From the cell containing the given text, extract its center point as (X, Y) coordinate. 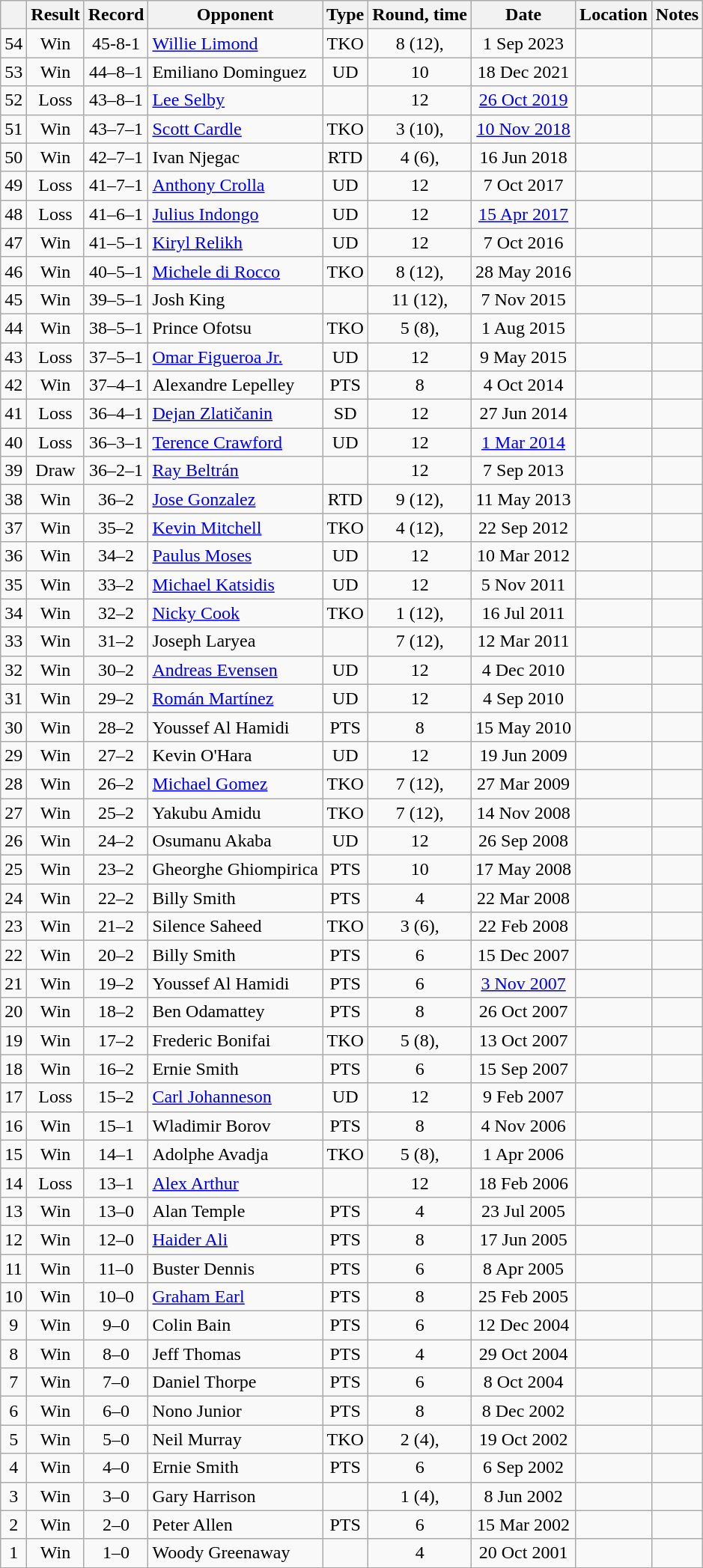
Draw (55, 471)
31 (13, 698)
15 Apr 2017 (524, 214)
26 Oct 2007 (524, 1012)
27 (13, 812)
Silence Saheed (235, 927)
Daniel Thorpe (235, 1382)
3 Nov 2007 (524, 983)
4 Nov 2006 (524, 1126)
15 Dec 2007 (524, 955)
51 (13, 129)
Prince Ofotsu (235, 328)
36–4–1 (116, 414)
Round, time (420, 15)
7 Oct 2016 (524, 242)
10 Nov 2018 (524, 129)
Location (614, 15)
1 (4), (420, 1496)
Nono Junior (235, 1411)
25 (13, 870)
18–2 (116, 1012)
31–2 (116, 641)
15–1 (116, 1126)
Kevin Mitchell (235, 528)
41–5–1 (116, 242)
46 (13, 271)
17–2 (116, 1040)
7–0 (116, 1382)
Joseph Laryea (235, 641)
Result (55, 15)
Record (116, 15)
27 Mar 2009 (524, 784)
33 (13, 641)
Jeff Thomas (235, 1354)
Neil Murray (235, 1439)
43–8–1 (116, 100)
36 (13, 556)
17 Jun 2005 (524, 1239)
1 (13, 1553)
Gheorghe Ghiompirica (235, 870)
9 May 2015 (524, 357)
23–2 (116, 870)
35 (13, 585)
Josh King (235, 299)
3 (10), (420, 129)
17 May 2008 (524, 870)
Peter Allen (235, 1525)
Scott Cardle (235, 129)
19–2 (116, 983)
4–0 (116, 1468)
5 (13, 1439)
4 Sep 2010 (524, 698)
39 (13, 471)
19 (13, 1040)
8–0 (116, 1354)
26 (13, 841)
14 Nov 2008 (524, 812)
Ben Odamattey (235, 1012)
52 (13, 100)
20 Oct 2001 (524, 1553)
11 (12), (420, 299)
1 (12), (420, 613)
12 Mar 2011 (524, 641)
Michael Katsidis (235, 585)
4 (12), (420, 528)
1 Aug 2015 (524, 328)
25 Feb 2005 (524, 1297)
8 Apr 2005 (524, 1269)
4 (6), (420, 157)
14 (13, 1183)
Type (344, 15)
Lee Selby (235, 100)
43 (13, 357)
28 May 2016 (524, 271)
9 Feb 2007 (524, 1097)
Michael Gomez (235, 784)
Osumanu Akaba (235, 841)
17 (13, 1097)
11 May 2013 (524, 499)
15 Sep 2007 (524, 1069)
Alexandre Lepelley (235, 385)
11 (13, 1269)
2–0 (116, 1525)
26 Oct 2019 (524, 100)
36–3–1 (116, 442)
1–0 (116, 1553)
15–2 (116, 1097)
Yakubu Amidu (235, 812)
23 Jul 2005 (524, 1211)
49 (13, 186)
22 Feb 2008 (524, 927)
29–2 (116, 698)
11–0 (116, 1269)
37 (13, 528)
41–6–1 (116, 214)
42–7–1 (116, 157)
10 Mar 2012 (524, 556)
43–7–1 (116, 129)
9 (12), (420, 499)
32–2 (116, 613)
Colin Bain (235, 1326)
Frederic Bonifai (235, 1040)
29 (13, 755)
Wladimir Borov (235, 1126)
1 Mar 2014 (524, 442)
34 (13, 613)
1 Apr 2006 (524, 1154)
9–0 (116, 1326)
50 (13, 157)
37–5–1 (116, 357)
4 Dec 2010 (524, 670)
Paulus Moses (235, 556)
16–2 (116, 1069)
2 (13, 1525)
8 Dec 2002 (524, 1411)
16 Jun 2018 (524, 157)
Alex Arthur (235, 1183)
27 Jun 2014 (524, 414)
2 (4), (420, 1439)
9 (13, 1326)
Haider Ali (235, 1239)
13 (13, 1211)
16 (13, 1126)
Willie Limond (235, 43)
Carl Johanneson (235, 1097)
SD (344, 414)
22 Mar 2008 (524, 898)
14–1 (116, 1154)
Nicky Cook (235, 613)
8 Jun 2002 (524, 1496)
41–7–1 (116, 186)
13–0 (116, 1211)
36–2–1 (116, 471)
Graham Earl (235, 1297)
53 (13, 72)
Michele di Rocco (235, 271)
Gary Harrison (235, 1496)
4 Oct 2014 (524, 385)
26–2 (116, 784)
19 Jun 2009 (524, 755)
3 (13, 1496)
40–5–1 (116, 271)
10–0 (116, 1297)
Buster Dennis (235, 1269)
7 Sep 2013 (524, 471)
18 (13, 1069)
30–2 (116, 670)
42 (13, 385)
20–2 (116, 955)
Kevin O'Hara (235, 755)
18 Feb 2006 (524, 1183)
Woody Greenaway (235, 1553)
44–8–1 (116, 72)
Andreas Evensen (235, 670)
Jose Gonzalez (235, 499)
33–2 (116, 585)
25–2 (116, 812)
35–2 (116, 528)
30 (13, 727)
Adolphe Avadja (235, 1154)
13 Oct 2007 (524, 1040)
20 (13, 1012)
22–2 (116, 898)
45-8-1 (116, 43)
1 Sep 2023 (524, 43)
15 (13, 1154)
24–2 (116, 841)
47 (13, 242)
Emiliano Dominguez (235, 72)
Notes (677, 15)
12–0 (116, 1239)
24 (13, 898)
29 Oct 2004 (524, 1354)
Dejan Zlatičanin (235, 414)
27–2 (116, 755)
Román Martínez (235, 698)
7 Nov 2015 (524, 299)
Kiryl Relikh (235, 242)
Ivan Njegac (235, 157)
Opponent (235, 15)
21–2 (116, 927)
Ray Beltrán (235, 471)
38–5–1 (116, 328)
28–2 (116, 727)
8 Oct 2004 (524, 1382)
Omar Figueroa Jr. (235, 357)
22 (13, 955)
21 (13, 983)
26 Sep 2008 (524, 841)
44 (13, 328)
3–0 (116, 1496)
5–0 (116, 1439)
18 Dec 2021 (524, 72)
Anthony Crolla (235, 186)
6–0 (116, 1411)
22 Sep 2012 (524, 528)
36–2 (116, 499)
23 (13, 927)
37–4–1 (116, 385)
54 (13, 43)
7 Oct 2017 (524, 186)
Alan Temple (235, 1211)
16 Jul 2011 (524, 613)
Date (524, 15)
48 (13, 214)
28 (13, 784)
7 (13, 1382)
Terence Crawford (235, 442)
41 (13, 414)
15 May 2010 (524, 727)
Julius Indongo (235, 214)
40 (13, 442)
38 (13, 499)
13–1 (116, 1183)
12 Dec 2004 (524, 1326)
34–2 (116, 556)
3 (6), (420, 927)
39–5–1 (116, 299)
5 Nov 2011 (524, 585)
45 (13, 299)
15 Mar 2002 (524, 1525)
6 Sep 2002 (524, 1468)
19 Oct 2002 (524, 1439)
32 (13, 670)
